Identify which cell holds the provided text, then report its [x, y] central coordinate. 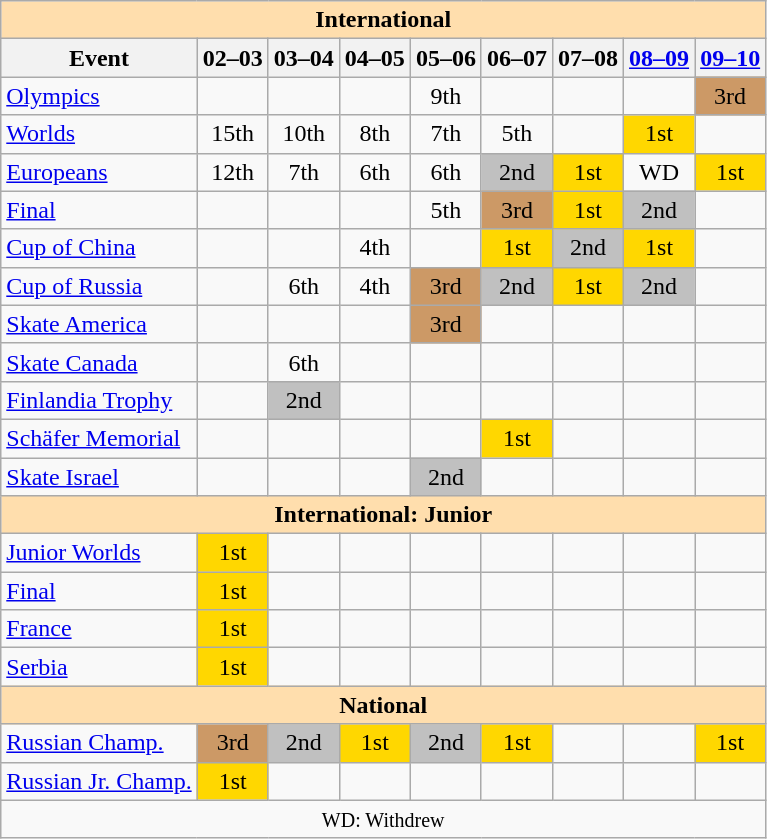
06–07 [516, 58]
Serbia [99, 667]
Olympics [99, 96]
Junior Worlds [99, 553]
09–10 [730, 58]
8th [374, 134]
Cup of China [99, 248]
Cup of Russia [99, 286]
Schäfer Memorial [99, 438]
Worlds [99, 134]
02–03 [232, 58]
08–09 [660, 58]
WD: Withdrew [384, 819]
03–04 [304, 58]
France [99, 629]
12th [232, 172]
05–06 [446, 58]
9th [446, 96]
International: Junior [384, 515]
Event [99, 58]
International [384, 20]
15th [232, 134]
National [384, 705]
Russian Champ. [99, 743]
07–08 [588, 58]
WD [660, 172]
Skate America [99, 324]
Skate Canada [99, 362]
Skate Israel [99, 477]
Finlandia Trophy [99, 400]
10th [304, 134]
Russian Jr. Champ. [99, 781]
Europeans [99, 172]
04–05 [374, 58]
